Return the (x, y) coordinate for the center point of the cell that contains the specified text.  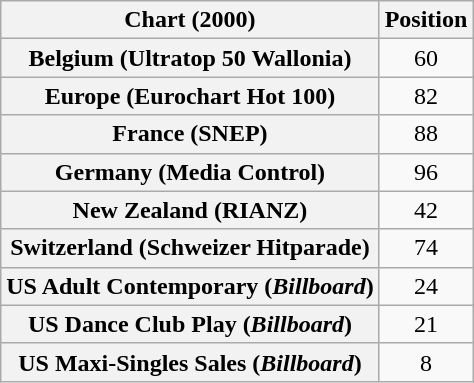
France (SNEP) (190, 134)
Position (426, 20)
Belgium (Ultratop 50 Wallonia) (190, 58)
New Zealand (RIANZ) (190, 210)
Chart (2000) (190, 20)
60 (426, 58)
74 (426, 248)
88 (426, 134)
Germany (Media Control) (190, 172)
96 (426, 172)
21 (426, 324)
82 (426, 96)
8 (426, 362)
US Maxi-Singles Sales (Billboard) (190, 362)
US Adult Contemporary (Billboard) (190, 286)
US Dance Club Play (Billboard) (190, 324)
Switzerland (Schweizer Hitparade) (190, 248)
Europe (Eurochart Hot 100) (190, 96)
42 (426, 210)
24 (426, 286)
